Provide the (x, y) coordinate of the cell's center where the given text is located.  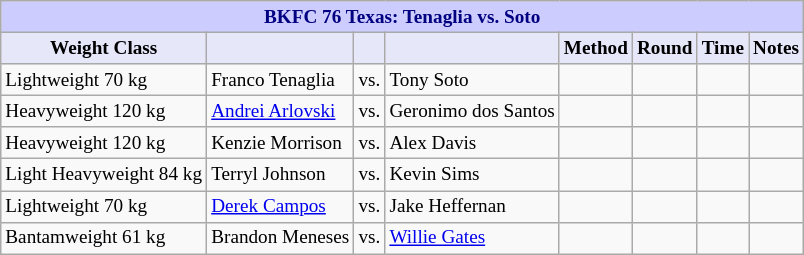
Round (664, 48)
Franco Tenaglia (280, 80)
Weight Class (104, 48)
BKFC 76 Texas: Tenaglia vs. Soto (402, 17)
Derek Campos (280, 206)
Kevin Sims (472, 175)
Terryl Johnson (280, 175)
Willie Gates (472, 238)
Time (722, 48)
Bantamweight 61 kg (104, 238)
Tony Soto (472, 80)
Kenzie Morrison (280, 143)
Andrei Arlovski (280, 111)
Notes (776, 48)
Light Heavyweight 84 kg (104, 175)
Jake Heffernan (472, 206)
Brandon Meneses (280, 238)
Geronimo dos Santos (472, 111)
Alex Davis (472, 143)
Method (596, 48)
